From the cell containing the given text, extract its center point as (x, y) coordinate. 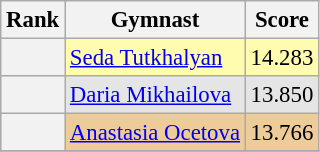
Rank (33, 20)
Seda Tutkhalyan (156, 58)
Score (282, 20)
Anastasia Ocetova (156, 133)
Gymnast (156, 20)
13.766 (282, 133)
14.283 (282, 58)
13.850 (282, 95)
Daria Mikhailova (156, 95)
